Identify which cell holds the provided text, then report its (X, Y) central coordinate. 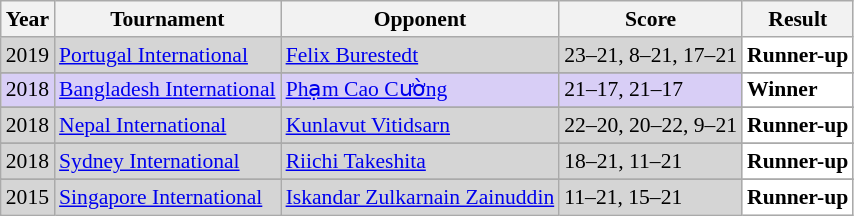
Sydney International (168, 162)
Bangladesh International (168, 90)
Felix Burestedt (420, 55)
22–20, 20–22, 9–21 (650, 126)
11–21, 15–21 (650, 197)
Phạm Cao Cường (420, 90)
Iskandar Zulkarnain Zainuddin (420, 197)
Singapore International (168, 197)
Nepal International (168, 126)
Winner (798, 90)
18–21, 11–21 (650, 162)
Tournament (168, 19)
Kunlavut Vitidsarn (420, 126)
2019 (28, 55)
Score (650, 19)
2015 (28, 197)
Opponent (420, 19)
23–21, 8–21, 17–21 (650, 55)
Riichi Takeshita (420, 162)
Year (28, 19)
Portugal International (168, 55)
21–17, 21–17 (650, 90)
Result (798, 19)
